Pinpoint the cell where the given text exists, returning its (x, y) midpoint coordinate. 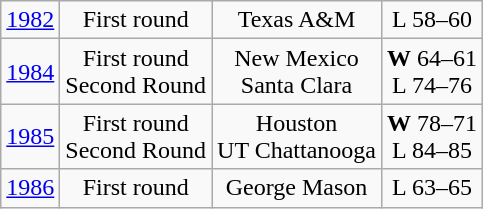
HoustonUT Chattanooga (297, 136)
George Mason (297, 188)
New MexicoSanta Clara (297, 72)
W 78–71L 84–85 (432, 136)
L 63–65 (432, 188)
1982 (30, 20)
W 64–61L 74–76 (432, 72)
1985 (30, 136)
L 58–60 (432, 20)
1986 (30, 188)
1984 (30, 72)
Texas A&M (297, 20)
